Search for the cell housing the specified text and yield its [X, Y] center coordinate. 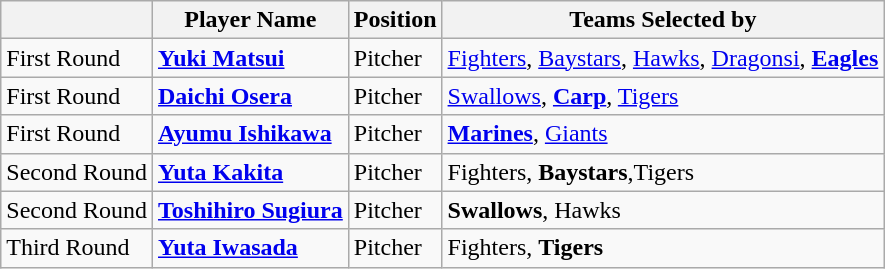
Fighters, Baystars, Hawks, Dragonsi, Eagles [663, 58]
Marines, Giants [663, 134]
Daichi Osera [250, 96]
Yuki Matsui [250, 58]
Fighters, Tigers [663, 248]
Third Round [77, 248]
Swallows, Carp, Tigers [663, 96]
Yuta Iwasada [250, 248]
Position [395, 20]
Ayumu Ishikawa [250, 134]
Teams Selected by [663, 20]
Toshihiro Sugiura [250, 210]
Fighters, Baystars,Tigers [663, 172]
Swallows, Hawks [663, 210]
Player Name [250, 20]
Yuta Kakita [250, 172]
